Find where the given text appears and provide that cell's center as [x, y] coordinate. 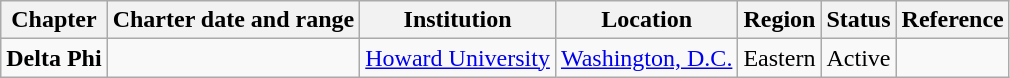
Chapter [54, 20]
Charter date and range [234, 20]
Eastern [780, 58]
Status [858, 20]
Reference [952, 20]
Location [646, 20]
Institution [458, 20]
Delta Phi [54, 58]
Washington, D.C. [646, 58]
Active [858, 58]
Region [780, 20]
Howard University [458, 58]
